Search for the cell housing the specified text and yield its [x, y] center coordinate. 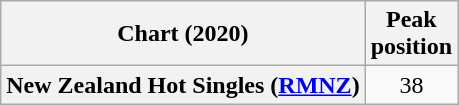
New Zealand Hot Singles (RMNZ) [183, 85]
Chart (2020) [183, 34]
38 [411, 85]
Peakposition [411, 34]
